Find where the given text appears and provide that cell's center as (x, y) coordinate. 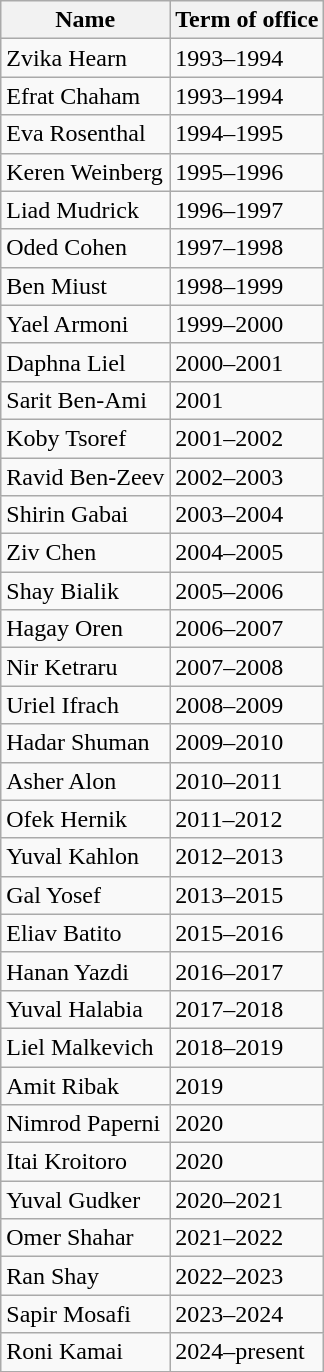
2003–2004 (247, 515)
Efrat Chaham (86, 96)
Ran Shay (86, 1276)
Sapir Mosafi (86, 1314)
2011–2012 (247, 819)
2023–2024 (247, 1314)
Liel Malkevich (86, 1047)
2018–2019 (247, 1047)
2002–2003 (247, 477)
Ziv Chen (86, 553)
2021–2022 (247, 1238)
2022–2023 (247, 1276)
Term of office (247, 20)
Omer Shahar (86, 1238)
Shirin Gabai (86, 515)
2016–2017 (247, 971)
1994–1995 (247, 134)
2001 (247, 400)
Gal Yosef (86, 895)
2017–2018 (247, 1009)
2004–2005 (247, 553)
Yael Armoni (86, 324)
Eva Rosenthal (86, 134)
2000–2001 (247, 362)
2015–2016 (247, 933)
2012–2013 (247, 857)
Hagay Oren (86, 629)
Keren Weinberg (86, 172)
Sarit Ben-Ami (86, 400)
2020–2021 (247, 1200)
2010–2011 (247, 781)
Ravid Ben-Zeev (86, 477)
Zvika Hearn (86, 58)
2001–2002 (247, 438)
Yuval Halabia (86, 1009)
1998–1999 (247, 286)
Hanan Yazdi (86, 971)
Yuval Gudker (86, 1200)
2006–2007 (247, 629)
Nir Ketraru (86, 667)
1997–1998 (247, 248)
Hadar Shuman (86, 743)
Name (86, 20)
1995–1996 (247, 172)
Nimrod Paperni (86, 1124)
2024–present (247, 1352)
2008–2009 (247, 705)
2007–2008 (247, 667)
Liad Mudrick (86, 210)
1999–2000 (247, 324)
Koby Tsoref (86, 438)
Eliav Batito (86, 933)
Oded Cohen (86, 248)
Shay Bialik (86, 591)
Asher Alon (86, 781)
2013–2015 (247, 895)
2009–2010 (247, 743)
Ben Miust (86, 286)
Daphna Liel (86, 362)
2005–2006 (247, 591)
Ofek Hernik (86, 819)
Uriel Ifrach (86, 705)
Roni Kamai (86, 1352)
Amit Ribak (86, 1085)
Yuval Kahlon (86, 857)
Itai Kroitoro (86, 1162)
1996–1997 (247, 210)
2019 (247, 1085)
